Search for the cell housing the specified text and yield its (X, Y) center coordinate. 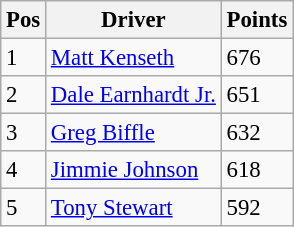
632 (256, 133)
4 (24, 170)
Matt Kenseth (134, 58)
676 (256, 58)
Pos (24, 20)
651 (256, 95)
Points (256, 20)
Tony Stewart (134, 208)
5 (24, 208)
1 (24, 58)
3 (24, 133)
592 (256, 208)
Jimmie Johnson (134, 170)
Driver (134, 20)
Greg Biffle (134, 133)
618 (256, 170)
2 (24, 95)
Dale Earnhardt Jr. (134, 95)
